Scan for the cell matching the given text and deliver its [x, y] coordinate at center. 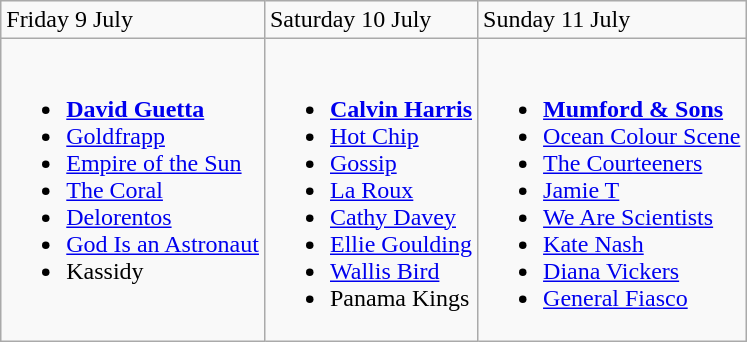
Sunday 11 July [612, 20]
Mumford & SonsOcean Colour SceneThe CourteenersJamie TWe Are ScientistsKate NashDiana VickersGeneral Fiasco [612, 190]
Friday 9 July [133, 20]
Saturday 10 July [370, 20]
David GuettaGoldfrappEmpire of the SunThe CoralDelorentosGod Is an AstronautKassidy [133, 190]
Calvin HarrisHot ChipGossipLa RouxCathy DaveyEllie GouldingWallis BirdPanama Kings [370, 190]
